Return the [X, Y] coordinate for the center point of the cell that contains the specified text.  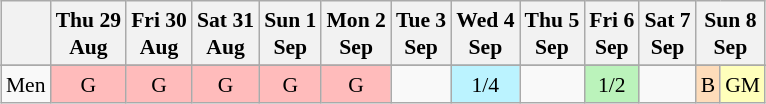
1/4 [485, 84]
Thu 29Aug [89, 33]
Sat 31Aug [226, 33]
Men [26, 84]
GM [742, 84]
Fri 30Aug [159, 33]
B [708, 84]
Fri 6Sep [612, 33]
Tue 3Sep [421, 33]
1/2 [612, 84]
Mon 2Sep [356, 33]
Sun 8Sep [730, 33]
Sun 1Sep [290, 33]
Thu 5Sep [552, 33]
Wed 4Sep [485, 33]
Sat 7Sep [667, 33]
